Locate the cell with the specified text and output its [x, y] center coordinate. 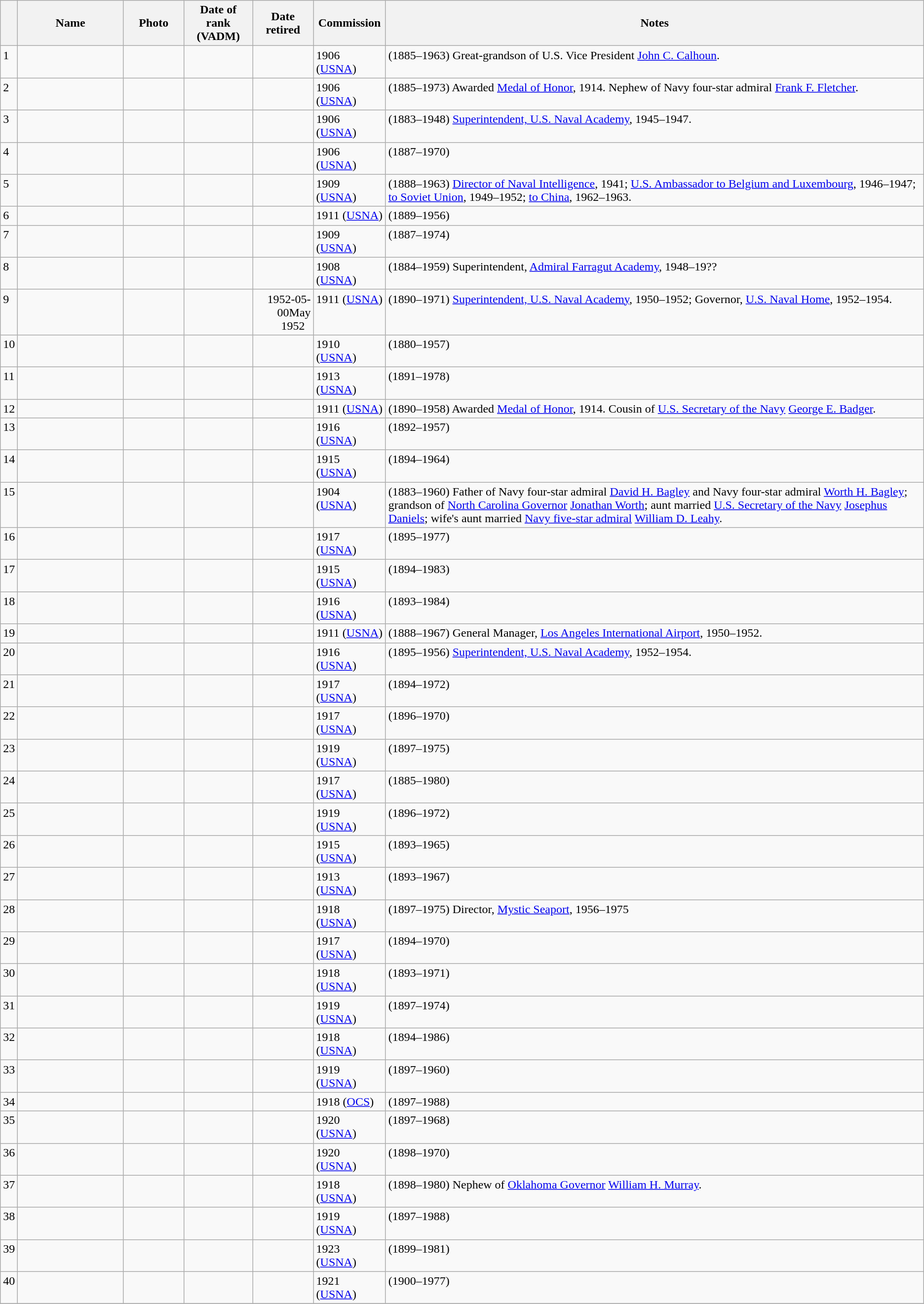
10 [9, 350]
21 [9, 691]
(1887–1974) [654, 241]
17 [9, 575]
(1895–1977) [654, 544]
(1893–1971) [654, 980]
(1894–1972) [654, 691]
(1897–1975) [654, 755]
(1897–1960) [654, 1076]
27 [9, 883]
(1898–1970) [654, 1159]
(1894–1986) [654, 1044]
1908 (USNA) [349, 273]
(1894–1983) [654, 575]
26 [9, 851]
24 [9, 787]
1918 (OCS) [349, 1102]
15 [9, 505]
40 [9, 1287]
1923 (USNA) [349, 1256]
(1894–1964) [654, 466]
18 [9, 608]
(1885–1963) Great-grandson of U.S. Vice President John C. Calhoun. [654, 62]
3 [9, 126]
5 [9, 191]
(1896–1972) [654, 819]
30 [9, 980]
36 [9, 1159]
(1893–1965) [654, 851]
Notes [654, 23]
Commission [349, 23]
Name [71, 23]
39 [9, 1256]
32 [9, 1044]
29 [9, 948]
(1893–1984) [654, 608]
(1897–1974) [654, 1012]
33 [9, 1076]
8 [9, 273]
(1880–1957) [654, 350]
1910 (USNA) [349, 350]
31 [9, 1012]
(1890–1958) Awarded Medal of Honor, 1914. Cousin of U.S. Secretary of the Navy George E. Badger. [654, 408]
25 [9, 819]
(1898–1980) Nephew of Oklahoma Governor William H. Murray. [654, 1191]
38 [9, 1223]
14 [9, 466]
23 [9, 755]
1 [9, 62]
4 [9, 158]
(1897–1975) Director, Mystic Seaport, 1956–1975 [654, 915]
6 [9, 216]
1952-05-00May 1952 [283, 312]
(1900–1977) [654, 1287]
9 [9, 312]
7 [9, 241]
Date retired [283, 23]
28 [9, 915]
(1894–1970) [654, 948]
(1896–1970) [654, 723]
(1888–1967) General Manager, Los Angeles International Airport, 1950–1952. [654, 633]
(1899–1981) [654, 1256]
(1892–1957) [654, 434]
(1887–1970) [654, 158]
(1890–1971) Superintendent, U.S. Naval Academy, 1950–1952; Governor, U.S. Naval Home, 1952–1954. [654, 312]
(1897–1968) [654, 1127]
12 [9, 408]
Photo [154, 23]
(1884–1959) Superintendent, Admiral Farragut Academy, 1948–19?? [654, 273]
20 [9, 658]
(1895–1956) Superintendent, U.S. Naval Academy, 1952–1954. [654, 658]
(1893–1967) [654, 883]
(1889–1956) [654, 216]
2 [9, 94]
(1883–1948) Superintendent, U.S. Naval Academy, 1945–1947. [654, 126]
Date of rank (VADM) [218, 23]
11 [9, 383]
1921 (USNA) [349, 1287]
13 [9, 434]
1904 (USNA) [349, 505]
(1885–1980) [654, 787]
16 [9, 544]
34 [9, 1102]
(1885–1973) Awarded Medal of Honor, 1914. Nephew of Navy four-star admiral Frank F. Fletcher. [654, 94]
37 [9, 1191]
22 [9, 723]
35 [9, 1127]
(1891–1978) [654, 383]
19 [9, 633]
